From the cell containing the given text, extract its center point as (X, Y) coordinate. 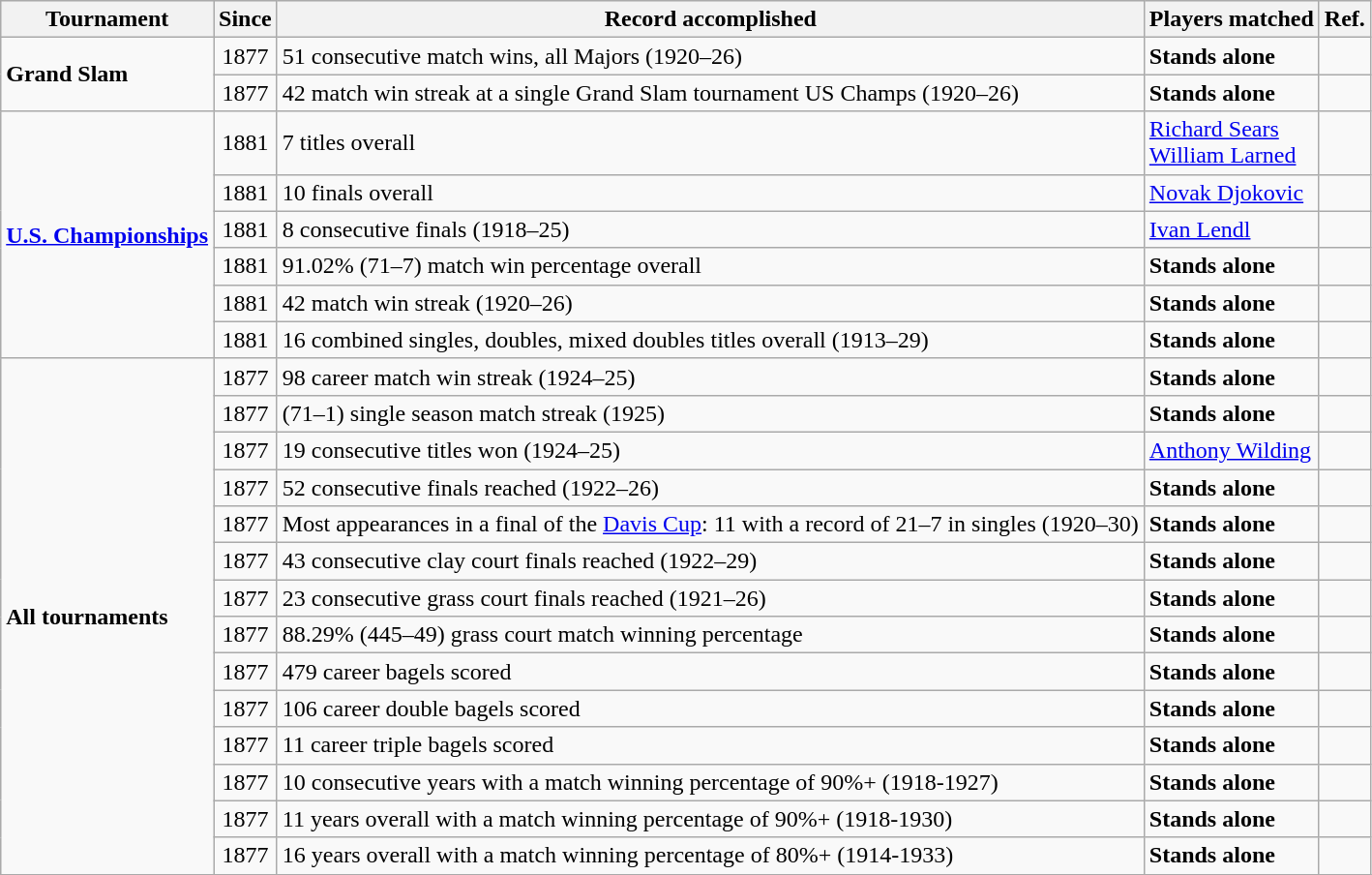
All tournaments (107, 616)
11 years overall with a match winning percentage of 90%+ (1918-1930) (710, 819)
Tournament (107, 19)
42 match win streak (1920–26) (710, 303)
10 finals overall (710, 193)
Novak Djokovic (1231, 193)
19 consecutive titles won (1924–25) (710, 450)
Grand Slam (107, 75)
7 titles overall (710, 143)
Ivan Lendl (1231, 229)
98 career match win streak (1924–25) (710, 377)
11 career triple bagels scored (710, 745)
42 match win streak at a single Grand Slam tournament US Champs (1920–26) (710, 93)
Since (246, 19)
Most appearances in a final of the Davis Cup: 11 with a record of 21–7 in singles (1920–30) (710, 525)
8 consecutive finals (1918–25) (710, 229)
91.02% (71–7) match win percentage overall (710, 266)
Players matched (1231, 19)
51 consecutive match wins, all Majors (1920–26) (710, 56)
88.29% (445–49) grass court match winning percentage (710, 635)
Ref. (1345, 19)
16 combined singles, doubles, mixed doubles titles overall (1913–29) (710, 340)
23 consecutive grass court finals reached (1921–26) (710, 598)
Record accomplished (710, 19)
43 consecutive clay court finals reached (1922–29) (710, 561)
Anthony Wilding (1231, 450)
10 consecutive years with a match winning percentage of 90%+ (1918-1927) (710, 782)
479 career bagels scored (710, 672)
52 consecutive finals reached (1922–26) (710, 487)
16 years overall with a match winning percentage of 80%+ (1914-1933) (710, 856)
U.S. Championships (107, 234)
106 career double bagels scored (710, 709)
Richard SearsWilliam Larned (1231, 143)
(71–1) single season match streak (1925) (710, 413)
